Find where the given text appears and provide that cell's center as [x, y] coordinate. 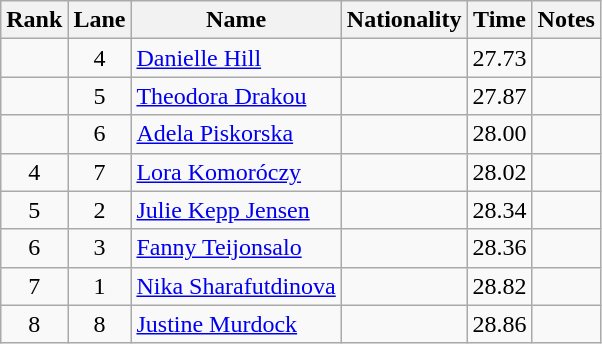
2 [100, 210]
3 [100, 248]
Danielle Hill [236, 58]
Nationality [404, 20]
28.82 [500, 286]
28.02 [500, 172]
Notes [566, 20]
27.73 [500, 58]
Justine Murdock [236, 324]
28.34 [500, 210]
Fanny Teijonsalo [236, 248]
28.00 [500, 134]
Time [500, 20]
Rank [34, 20]
Lane [100, 20]
Julie Kepp Jensen [236, 210]
28.86 [500, 324]
Lora Komoróczy [236, 172]
28.36 [500, 248]
Theodora Drakou [236, 96]
Name [236, 20]
Nika Sharafutdinova [236, 286]
1 [100, 286]
Adela Piskorska [236, 134]
27.87 [500, 96]
